Search for the cell housing the specified text and yield its [X, Y] center coordinate. 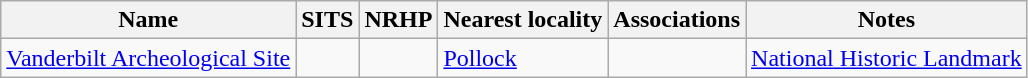
Nearest locality [523, 20]
NRHP [398, 20]
SITS [328, 20]
Name [148, 20]
National Historic Landmark [887, 58]
Associations [677, 20]
Pollock [523, 58]
Notes [887, 20]
Vanderbilt Archeological Site [148, 58]
